Provide the [x, y] coordinate of the cell's center where the given text is located.  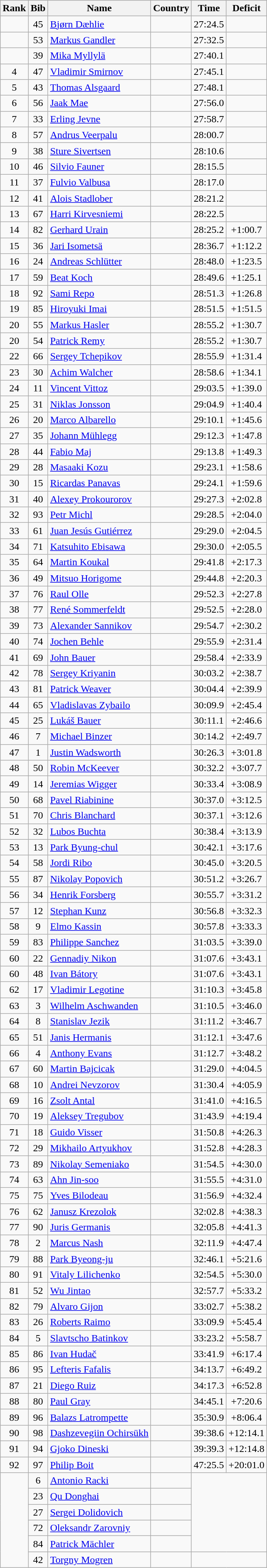
28:49.6 [209, 277]
31:10.3 [209, 990]
Jeremias Wigger [99, 784]
+2:30.2 [246, 626]
+12:14.8 [246, 1449]
+2:05.5 [246, 547]
Hiroyuki Imai [99, 309]
Achim Walcher [99, 372]
+3:07.7 [246, 768]
+5:21.6 [246, 1259]
29:30.0 [209, 547]
28:15.5 [209, 166]
31:56.9 [209, 1195]
Country [171, 8]
27:56.0 [209, 103]
29:03.5 [209, 388]
+2:04.5 [246, 531]
John Bauer [99, 657]
Zsolt Antal [99, 1101]
29:23.1 [209, 467]
+3:12.5 [246, 800]
+2:02.8 [246, 499]
+1:49.3 [246, 451]
Mikhailo Artyukhov [99, 1148]
Ahn Jin-soo [99, 1180]
+5:30.0 [246, 1275]
Janis Hermanis [99, 1037]
+1:23.5 [246, 262]
+6:52.8 [246, 1385]
+1:12.2 [246, 246]
Gjoko Dineski [99, 1449]
27:48.1 [209, 87]
Henrik Forsberg [99, 895]
+1:34.1 [246, 372]
+4:41.3 [246, 1227]
Lukáš Bauer [99, 721]
Sergei Dolidovich [99, 1512]
Patrick Weaver [99, 689]
97 [38, 1464]
+1:00.7 [246, 230]
+1:58.6 [246, 467]
Sture Sivertsen [99, 151]
+4:38.3 [246, 1212]
Park Byeong-ju [99, 1259]
Name [99, 8]
+2:17.3 [246, 562]
61 [38, 531]
+4:28.3 [246, 1148]
29:10.1 [209, 420]
27:58.7 [209, 119]
93 [38, 515]
Fulvio Valbusa [99, 182]
28:58.6 [209, 372]
30:42.1 [209, 847]
Alexander Sannikov [99, 626]
+2:04.0 [246, 515]
Gennadiy Nikon [99, 958]
Dashzevegiin Ochirsükh [99, 1433]
30:55.7 [209, 895]
+5:58.7 [246, 1338]
31:10.5 [209, 1006]
+4:05.9 [246, 1085]
Pavel Riabinine [99, 800]
29:04.9 [209, 404]
Jordi Ribo [99, 863]
Markus Gandler [99, 40]
Anthony Evans [99, 1053]
28:21.2 [209, 198]
29:41.8 [209, 562]
34:17.3 [209, 1385]
+1:39.0 [246, 388]
Martin Koukal [99, 562]
Vincent Vittoz [99, 388]
Oleksandr Zarovniy [99, 1528]
Janusz Krezolok [99, 1212]
Slavtscho Batinkov [99, 1338]
+2:31.4 [246, 641]
28:51.5 [209, 309]
Alois Stadlober [99, 198]
28:17.0 [209, 182]
29:55.9 [209, 641]
30:38.4 [209, 831]
Yves Bilodeau [99, 1195]
+1:26.8 [246, 293]
Stanislav Jezik [99, 1021]
Philip Boit [99, 1464]
Time [209, 8]
30:56.8 [209, 910]
Alexey Prokourorov [99, 499]
+7:20.6 [246, 1401]
Lefteris Fafalis [99, 1370]
Gerhard Urain [99, 230]
32:11.9 [209, 1243]
+3:32.3 [246, 910]
Torgny Mogren [99, 1560]
+1:45.6 [246, 420]
+5:38.2 [246, 1306]
30:37.1 [209, 816]
39:38.6 [209, 1433]
+3:26.7 [246, 879]
+2:46.6 [246, 721]
+1:40.4 [246, 404]
Vladislavas Zybailo [99, 705]
Johann Mühlegg [99, 435]
Robin McKeever [99, 768]
98 [38, 1433]
31:11.2 [209, 1021]
31:29.0 [209, 1069]
31:50.8 [209, 1132]
28:25.2 [209, 230]
96 [38, 1417]
+3:45.8 [246, 990]
Roberts Raimo [99, 1322]
Park Byung-chul [99, 847]
30:26.3 [209, 752]
31:03.5 [209, 942]
Michael Binzer [99, 737]
Katsuhito Ebisawa [99, 547]
28:10.6 [209, 151]
Marcus Nash [99, 1243]
31:54.5 [209, 1164]
Sergey Tchepikov [99, 356]
31:41.0 [209, 1101]
29:52.3 [209, 594]
+3:08.9 [246, 784]
+3:01.8 [246, 752]
Jochen Behle [99, 641]
+2:38.7 [246, 673]
Nikolay Semeniako [99, 1164]
Justin Wadsworth [99, 752]
Andrei Nevzorov [99, 1085]
+3:31.2 [246, 895]
3 [38, 1006]
28:22.5 [209, 214]
+1:31.4 [246, 356]
29:52.5 [209, 610]
Aleksey Tregubov [99, 1116]
32:05.8 [209, 1227]
Patrick Remy [99, 341]
32:57.7 [209, 1291]
Vitaly Lilichenko [99, 1275]
+6:17.4 [246, 1354]
31:12.1 [209, 1037]
Jari Isometsä [99, 246]
31:30.4 [209, 1085]
Ricardas Panavas [99, 483]
Nikolay Popovich [99, 879]
33:02.7 [209, 1306]
+4:30.0 [246, 1164]
Qu Donghai [99, 1496]
+2:49.7 [246, 737]
Lubos Buchta [99, 831]
Vladimir Smirnov [99, 72]
+3:48.2 [246, 1053]
2 [38, 1243]
Sergey Kriyanin [99, 673]
Elmo Kassin [99, 926]
28:55.9 [209, 356]
Beat Koch [99, 277]
Jaak Mae [99, 103]
Silvio Fauner [99, 166]
30:57.8 [209, 926]
+2:39.9 [246, 689]
34:13.7 [209, 1370]
Sami Repo [99, 293]
+3:46.0 [246, 1006]
Andreas Schlütter [99, 262]
30:03.2 [209, 673]
+3:13.9 [246, 831]
Chris Blanchard [99, 816]
39:39.3 [209, 1449]
29:54.7 [209, 626]
95 [38, 1370]
Stephan Kunz [99, 910]
31:12.7 [209, 1053]
Ivan Hudač [99, 1354]
28:48.0 [209, 262]
Deficit [246, 8]
Rank [14, 8]
33:09.9 [209, 1322]
Juan Jesús Gutiérrez [99, 531]
Martin Bajcicak [99, 1069]
+2:28.0 [246, 610]
Diego Ruiz [99, 1385]
32:46.1 [209, 1259]
29:29.0 [209, 531]
Paul Gray [99, 1401]
+12:14.1 [246, 1433]
Masaaki Kozu [99, 467]
Wu Jintao [99, 1291]
+3:47.6 [246, 1037]
28:36.7 [209, 246]
27:45.1 [209, 72]
+4:26.3 [246, 1132]
Marco Albarello [99, 420]
+4:04.5 [246, 1069]
+1:51.5 [246, 309]
Antonio Racki [99, 1481]
30:09.9 [209, 705]
30:14.2 [209, 737]
30:32.2 [209, 768]
Guido Visser [99, 1132]
Bib [38, 8]
+2:45.4 [246, 705]
Wilhelm Aschwanden [99, 1006]
Andrus Veerpalu [99, 135]
27:24.5 [209, 24]
Philippe Sanchez [99, 942]
Raul Olle [99, 594]
+8:06.4 [246, 1417]
1 [38, 752]
Mitsuo Horigome [99, 578]
Bjørn Dæhlie [99, 24]
29:44.8 [209, 578]
Mika Myllylä [99, 56]
+4:19.4 [246, 1116]
+3:33.3 [246, 926]
30:33.4 [209, 784]
30:04.4 [209, 689]
+1:25.1 [246, 277]
+4:16.5 [246, 1101]
30:51.2 [209, 879]
30:37.0 [209, 800]
+4:47.4 [246, 1243]
28:00.7 [209, 135]
Vladimir Legotine [99, 990]
+3:20.5 [246, 863]
+20:01.0 [246, 1464]
+5:33.2 [246, 1291]
Thomas Alsgaard [99, 87]
30:45.0 [209, 863]
Juris Germanis [99, 1227]
+3:39.0 [246, 942]
29:24.1 [209, 483]
27:32.5 [209, 40]
28:51.3 [209, 293]
35:30.9 [209, 1417]
32:02.8 [209, 1212]
+3:12.6 [246, 816]
31:43.9 [209, 1116]
+5:45.4 [246, 1322]
29:12.3 [209, 435]
Niklas Jonsson [99, 404]
29:28.5 [209, 515]
+4:31.0 [246, 1180]
+4:32.4 [246, 1195]
Erling Jevne [99, 119]
33:23.2 [209, 1338]
René Sommerfeldt [99, 610]
+2:33.9 [246, 657]
32:54.5 [209, 1275]
27:40.1 [209, 56]
+1:59.6 [246, 483]
30:11.1 [209, 721]
21 [38, 1385]
29:13.8 [209, 451]
33:41.9 [209, 1354]
+2:27.8 [246, 594]
29:27.3 [209, 499]
31:52.8 [209, 1148]
34:45.1 [209, 1401]
+6:49.2 [246, 1370]
Ivan Bátory [99, 974]
31:55.5 [209, 1180]
+2:20.3 [246, 578]
+1:47.8 [246, 435]
Petr Michl [99, 515]
29:58.4 [209, 657]
Harri Kirvesniemi [99, 214]
+3:46.7 [246, 1021]
Alvaro Gijon [99, 1306]
Balazs Latrompette [99, 1417]
Markus Hasler [99, 325]
47:25.5 [209, 1464]
Fabio Maj [99, 451]
+3:17.6 [246, 847]
94 [38, 1449]
Patrick Mächler [99, 1544]
